Capture the cell that displays the provided text and extract its (x, y) central coordinate. 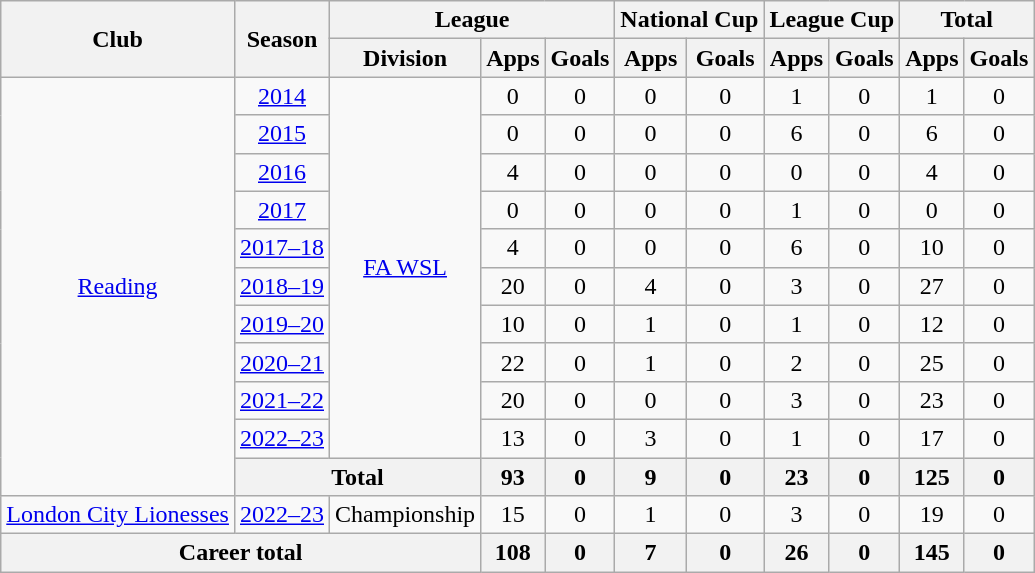
22 (513, 362)
2017 (282, 210)
27 (932, 286)
London City Lionesses (118, 515)
2021–22 (282, 400)
9 (651, 477)
17 (932, 438)
19 (932, 515)
FA WSL (406, 268)
Career total (241, 553)
League (472, 20)
2018–19 (282, 286)
108 (513, 553)
125 (932, 477)
2014 (282, 96)
15 (513, 515)
National Cup (690, 20)
Season (282, 39)
13 (513, 438)
Club (118, 39)
25 (932, 362)
2015 (282, 134)
Division (406, 58)
League Cup (832, 20)
12 (932, 324)
Championship (406, 515)
26 (796, 553)
93 (513, 477)
2019–20 (282, 324)
145 (932, 553)
Reading (118, 286)
2020–21 (282, 362)
2017–18 (282, 248)
7 (651, 553)
2016 (282, 172)
2 (796, 362)
